Detect which cell encompasses the target text, then output its [X, Y] center coordinate. 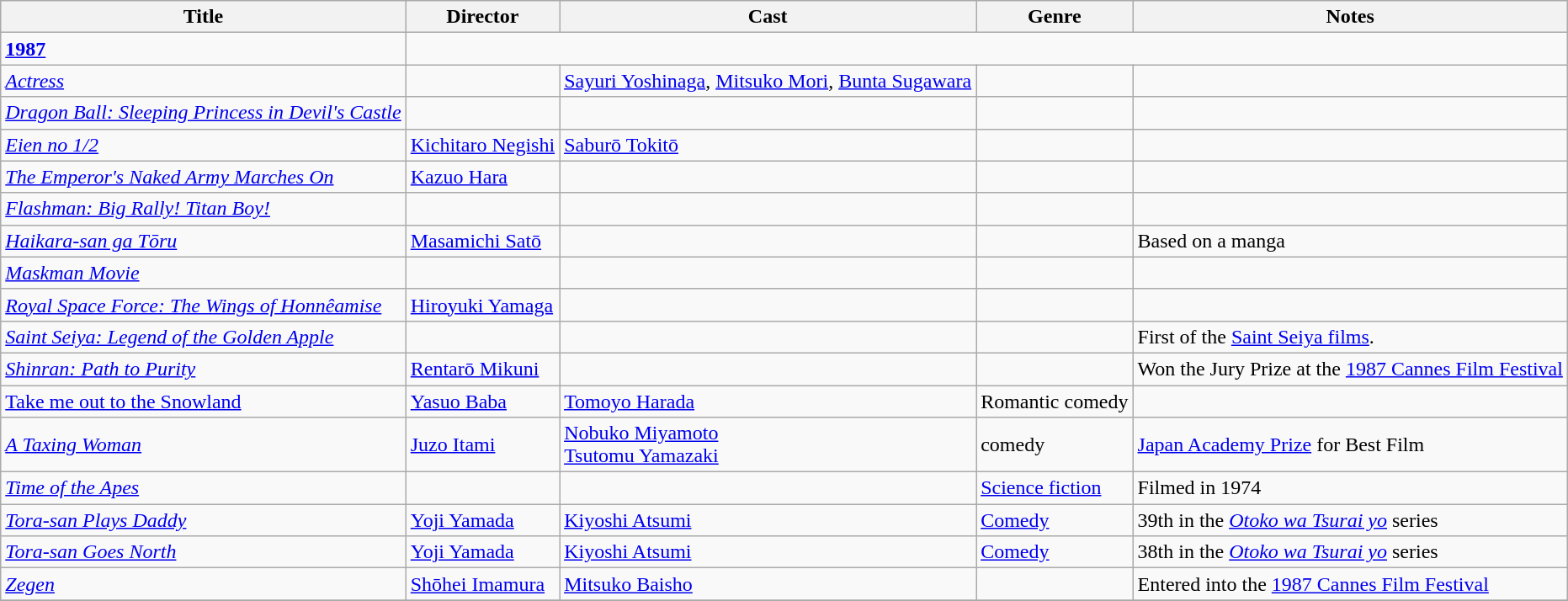
Flashman: Big Rally! Titan Boy! [204, 209]
Sayuri Yoshinaga, Mitsuko Mori, Bunta Sugawara [768, 81]
Shinran: Path to Purity [204, 369]
First of the Saint Seiya films. [1350, 337]
Actress [204, 81]
38th in the Otoko wa Tsurai yo series [1350, 552]
A Taxing Woman [204, 444]
1987 [204, 49]
The Emperor's Naked Army Marches On [204, 177]
Saint Seiya: Legend of the Golden Apple [204, 337]
Nobuko MiyamotoTsutomu Yamazaki [768, 444]
Filmed in 1974 [1350, 488]
Haikara-san ga Tōru [204, 241]
Hiroyuki Yamaga [482, 305]
Science fiction [1055, 488]
Yasuo Baba [482, 402]
Genre [1055, 17]
Tora-san Goes North [204, 552]
Tomoyo Harada [768, 402]
Time of the Apes [204, 488]
Juzo Itami [482, 444]
Eien no 1/2 [204, 145]
Won the Jury Prize at the 1987 Cannes Film Festival [1350, 369]
Notes [1350, 17]
Dragon Ball: Sleeping Princess in Devil's Castle [204, 113]
Tora-san Plays Daddy [204, 520]
Saburō Tokitō [768, 145]
Cast [768, 17]
39th in the Otoko wa Tsurai yo series [1350, 520]
Kazuo Hara [482, 177]
Director [482, 17]
comedy [1055, 444]
Maskman Movie [204, 273]
Mitsuko Baisho [768, 584]
Shōhei Imamura [482, 584]
Based on a manga [1350, 241]
Take me out to the Snowland [204, 402]
Entered into the 1987 Cannes Film Festival [1350, 584]
Title [204, 17]
Romantic comedy [1055, 402]
Japan Academy Prize for Best Film [1350, 444]
Rentarō Mikuni [482, 369]
Kichitaro Negishi [482, 145]
Masamichi Satō [482, 241]
Royal Space Force: The Wings of Honnêamise [204, 305]
Zegen [204, 584]
